Search for the cell housing the specified text and yield its [x, y] center coordinate. 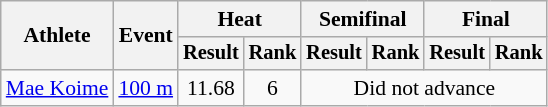
Did not advance [424, 88]
Mae Koime [58, 88]
Athlete [58, 36]
Event [146, 36]
100 m [146, 88]
11.68 [211, 88]
Heat [240, 19]
Semifinal [362, 19]
Final [486, 19]
6 [273, 88]
